Search for the cell housing the specified text and yield its [x, y] center coordinate. 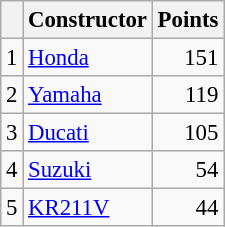
Constructor [88, 20]
Honda [88, 58]
Yamaha [88, 95]
1 [12, 58]
151 [188, 58]
5 [12, 208]
KR211V [88, 208]
44 [188, 208]
Points [188, 20]
Suzuki [88, 170]
Ducati [88, 133]
119 [188, 95]
105 [188, 133]
54 [188, 170]
3 [12, 133]
2 [12, 95]
4 [12, 170]
